Search for the cell housing the specified text and yield its (X, Y) center coordinate. 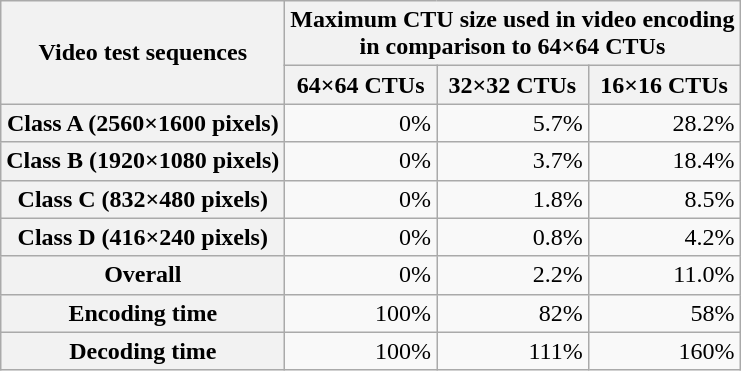
Class B (1920×1080 pixels) (143, 161)
4.2% (664, 237)
Encoding time (143, 313)
Class C (832×480 pixels) (143, 199)
1.8% (513, 199)
111% (513, 351)
28.2% (664, 123)
Decoding time (143, 351)
0.8% (513, 237)
18.4% (664, 161)
2.2% (513, 275)
Overall (143, 275)
32×32 CTUs (513, 85)
58% (664, 313)
16×16 CTUs (664, 85)
Video test sequences (143, 52)
160% (664, 351)
5.7% (513, 123)
Maximum CTU size used in video encodingin comparison to 64×64 CTUs (512, 34)
3.7% (513, 161)
82% (513, 313)
Class A (2560×1600 pixels) (143, 123)
8.5% (664, 199)
64×64 CTUs (361, 85)
11.0% (664, 275)
Class D (416×240 pixels) (143, 237)
